Pinpoint the cell where the given text exists, returning its (x, y) midpoint coordinate. 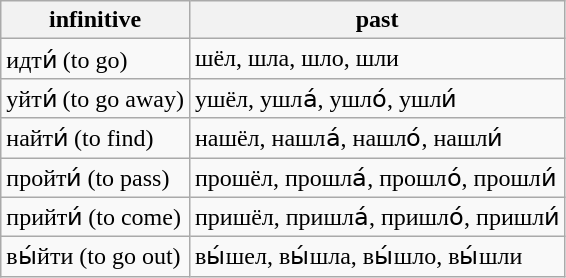
пройти́ (to pass) (96, 178)
past (376, 20)
вы́йти (to go out) (96, 257)
шёл, шла, шло, шли (376, 59)
найти́ (to find) (96, 138)
идти́ (to go) (96, 59)
нашёл, нашла́, нашло́, нашли́ (376, 138)
прийти́ (to come) (96, 217)
infinitive (96, 20)
ушёл, ушла́, ушло́, ушли́ (376, 98)
уйти́ (to go away) (96, 98)
вы́шел, вы́шла, вы́шло, вы́шли (376, 257)
прошёл, прошла́, прошло́, прошли́ (376, 178)
пришёл, пришла́, пришло́, пришли́ (376, 217)
